From the cell containing the given text, extract its center point as [x, y] coordinate. 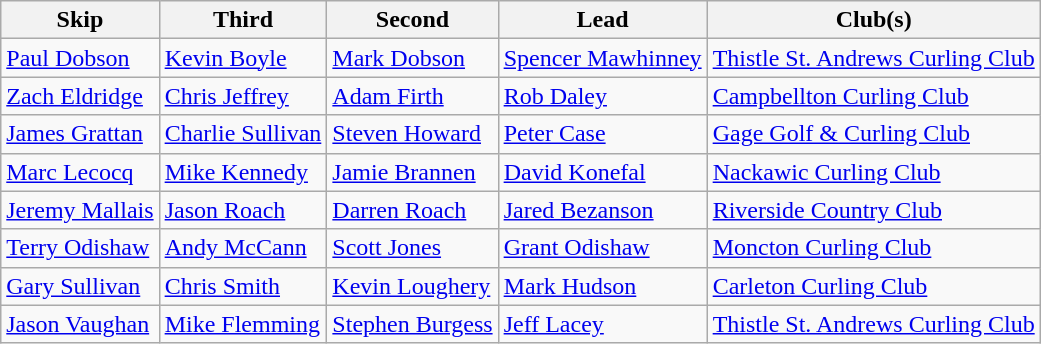
Adam Firth [412, 96]
Campbellton Curling Club [874, 96]
Paul Dobson [80, 58]
Nackawic Curling Club [874, 172]
Moncton Curling Club [874, 248]
Mark Dobson [412, 58]
Stephen Burgess [412, 324]
Terry Odishaw [80, 248]
Rob Daley [602, 96]
Gage Golf & Curling Club [874, 134]
Charlie Sullivan [243, 134]
Skip [80, 20]
Mike Flemming [243, 324]
Lead [602, 20]
Jamie Brannen [412, 172]
James Grattan [80, 134]
Gary Sullivan [80, 286]
Riverside Country Club [874, 210]
Kevin Loughery [412, 286]
Marc Lecocq [80, 172]
Zach Eldridge [80, 96]
Kevin Boyle [243, 58]
Peter Case [602, 134]
Darren Roach [412, 210]
Grant Odishaw [602, 248]
Chris Jeffrey [243, 96]
Jared Bezanson [602, 210]
Jason Vaughan [80, 324]
Andy McCann [243, 248]
David Konefal [602, 172]
Carleton Curling Club [874, 286]
Third [243, 20]
Mark Hudson [602, 286]
Steven Howard [412, 134]
Jeremy Mallais [80, 210]
Second [412, 20]
Spencer Mawhinney [602, 58]
Chris Smith [243, 286]
Club(s) [874, 20]
Scott Jones [412, 248]
Jason Roach [243, 210]
Mike Kennedy [243, 172]
Jeff Lacey [602, 324]
